Determine the (X, Y) coordinate at the center of the cell enclosing the given text.  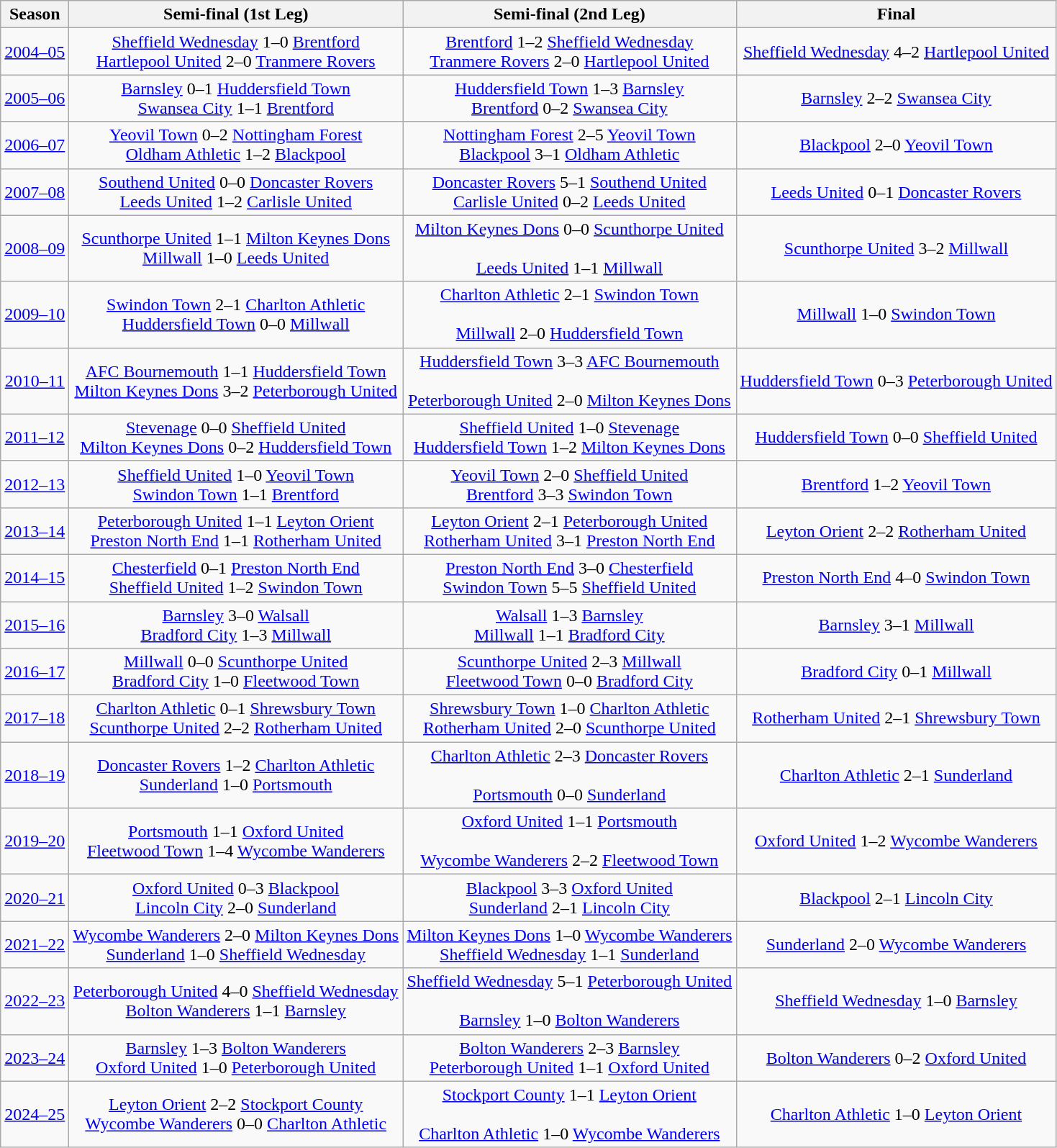
2004–05 (35, 52)
2011–12 (35, 438)
Barnsley 3–1 Millwall (897, 625)
Rotherham United 2–1 Shrewsbury Town (897, 718)
Scunthorpe United 3–2 Millwall (897, 248)
Season (35, 14)
2009–10 (35, 315)
2013–14 (35, 531)
Sheffield Wednesday 5–1 Peterborough UnitedBarnsley 1–0 Bolton Wanderers (570, 1001)
Yeovil Town 0–2 Nottingham ForestOldham Athletic 1–2 Blackpool (236, 145)
2018–19 (35, 775)
2016–17 (35, 672)
Blackpool 2–1 Lincoln City (897, 898)
Leyton Orient 2–2 Stockport CountyWycombe Wanderers 0–0 Charlton Athletic (236, 1114)
Preston North End 4–0 Swindon Town (897, 577)
2023–24 (35, 1058)
Stockport County 1–1 Leyton OrientCharlton Athletic 1–0 Wycombe Wanderers (570, 1114)
Barnsley 2–2 Swansea City (897, 98)
Milton Keynes Dons 0–0 Scunthorpe UnitedLeeds United 1–1 Millwall (570, 248)
2021–22 (35, 944)
2010–11 (35, 381)
Millwall 1–0 Swindon Town (897, 315)
Shrewsbury Town 1–0 Charlton AthleticRotherham United 2–0 Scunthorpe United (570, 718)
Nottingham Forest 2–5 Yeovil Town Blackpool 3–1 Oldham Athletic (570, 145)
Portsmouth 1–1 Oxford UnitedFleetwood Town 1–4 Wycombe Wanderers (236, 841)
Yeovil Town 2–0 Sheffield UnitedBrentford 3–3 Swindon Town (570, 484)
Final (897, 14)
Scunthorpe United 1–1 Milton Keynes DonsMillwall 1–0 Leeds United (236, 248)
Brentford 1–2 Sheffield WednesdayTranmere Rovers 2–0 Hartlepool United (570, 52)
2005–06 (35, 98)
Huddersfield Town 1–3 BarnsleyBrentford 0–2 Swansea City (570, 98)
Huddersfield Town 0–0 Sheffield United (897, 438)
Peterborough United 4–0 Sheffield WednesdayBolton Wanderers 1–1 Barnsley (236, 1001)
Swindon Town 2–1 Charlton AthleticHuddersfield Town 0–0 Millwall (236, 315)
Barnsley 3–0 WalsallBradford City 1–3 Millwall (236, 625)
Sheffield Wednesday 1–0 Barnsley (897, 1001)
Semi-final (2nd Leg) (570, 14)
2020–21 (35, 898)
2007–08 (35, 191)
Oxford United 1–2 Wycombe Wanderers (897, 841)
Doncaster Rovers 1–2 Charlton AthleticSunderland 1–0 Portsmouth (236, 775)
Barnsley 0–1 Huddersfield TownSwansea City 1–1 Brentford (236, 98)
Oxford United 1–1 PortsmouthWycombe Wanderers 2–2 Fleetwood Town (570, 841)
AFC Bournemouth 1–1 Huddersfield TownMilton Keynes Dons 3–2 Peterborough United (236, 381)
Southend United 0–0 Doncaster RoversLeeds United 1–2 Carlisle United (236, 191)
Blackpool 3–3 Oxford UnitedSunderland 2–1 Lincoln City (570, 898)
2012–13 (35, 484)
Stevenage 0–0 Sheffield UnitedMilton Keynes Dons 0–2 Huddersfield Town (236, 438)
Bolton Wanderers 2–3 BarnsleyPeterborough United 1–1 Oxford United (570, 1058)
2017–18 (35, 718)
Doncaster Rovers 5–1 Southend UnitedCarlisle United 0–2 Leeds United (570, 191)
2019–20 (35, 841)
Bolton Wanderers 0–2 Oxford United (897, 1058)
2014–15 (35, 577)
Blackpool 2–0 Yeovil Town (897, 145)
Leeds United 0–1 Doncaster Rovers (897, 191)
Sheffield Wednesday 1–0 BrentfordHartlepool United 2–0 Tranmere Rovers (236, 52)
Charlton Athletic 1–0 Leyton Orient (897, 1114)
2015–16 (35, 625)
Sheffield United 1–0 Yeovil TownSwindon Town 1–1 Brentford (236, 484)
2022–23 (35, 1001)
Charlton Athletic 0–1 Shrewsbury TownScunthorpe United 2–2 Rotherham United (236, 718)
Leyton Orient 2–2 Rotherham United (897, 531)
Charlton Athletic 2–1 Sunderland (897, 775)
Preston North End 3–0 ChesterfieldSwindon Town 5–5 Sheffield United (570, 577)
Brentford 1–2 Yeovil Town (897, 484)
Walsall 1–3 BarnsleyMillwall 1–1 Bradford City (570, 625)
2006–07 (35, 145)
Peterborough United 1–1 Leyton OrientPreston North End 1–1 Rotherham United (236, 531)
Barnsley 1–3 Bolton WanderersOxford United 1–0 Peterborough United (236, 1058)
Huddersfield Town 0–3 Peterborough United (897, 381)
Leyton Orient 2–1 Peterborough UnitedRotherham United 3–1 Preston North End (570, 531)
Millwall 0–0 Scunthorpe UnitedBradford City 1–0 Fleetwood Town (236, 672)
Semi-final (1st Leg) (236, 14)
Huddersfield Town 3–3 AFC BournemouthPeterborough United 2–0 Milton Keynes Dons (570, 381)
Milton Keynes Dons 1–0 Wycombe WanderersSheffield Wednesday 1–1 Sunderland (570, 944)
Oxford United 0–3 BlackpoolLincoln City 2–0 Sunderland (236, 898)
2008–09 (35, 248)
2024–25 (35, 1114)
Charlton Athletic 2–3 Doncaster RoversPortsmouth 0–0 Sunderland (570, 775)
Bradford City 0–1 Millwall (897, 672)
Scunthorpe United 2–3 MillwallFleetwood Town 0–0 Bradford City (570, 672)
Chesterfield 0–1 Preston North EndSheffield United 1–2 Swindon Town (236, 577)
Sheffield Wednesday 4–2 Hartlepool United (897, 52)
Charlton Athletic 2–1 Swindon TownMillwall 2–0 Huddersfield Town (570, 315)
Wycombe Wanderers 2–0 Milton Keynes DonsSunderland 1–0 Sheffield Wednesday (236, 944)
Sunderland 2–0 Wycombe Wanderers (897, 944)
Sheffield United 1–0 StevenageHuddersfield Town 1–2 Milton Keynes Dons (570, 438)
